Detect which cell encompasses the target text, then output its (X, Y) center coordinate. 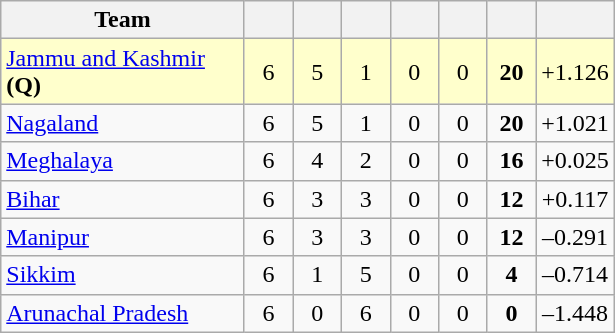
–0.714 (576, 275)
+1.126 (576, 72)
Jammu and Kashmir (Q) (123, 72)
Arunachal Pradesh (123, 313)
–0.291 (576, 237)
Manipur (123, 237)
Meghalaya (123, 161)
Sikkim (123, 275)
16 (512, 161)
+0.025 (576, 161)
+1.021 (576, 123)
Bihar (123, 199)
2 (366, 161)
Team (123, 20)
Nagaland (123, 123)
+0.117 (576, 199)
–1.448 (576, 313)
